Scan for the cell matching the given text and deliver its (X, Y) coordinate at center. 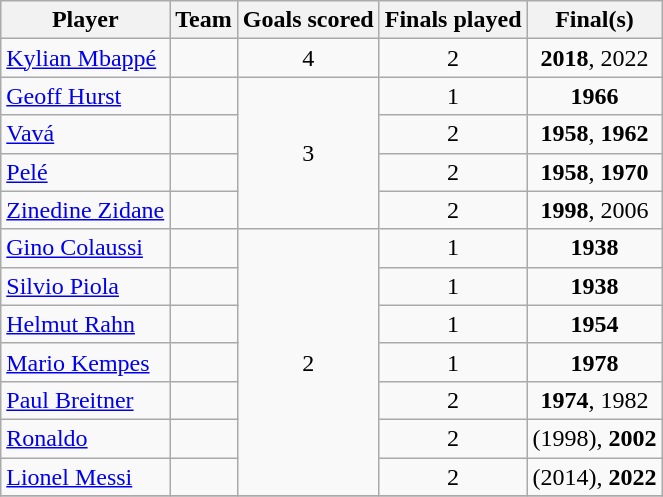
(1998), 2002 (594, 438)
Team (204, 20)
3 (308, 153)
Goals scored (308, 20)
Silvio Piola (86, 286)
Lionel Messi (86, 477)
Zinedine Zidane (86, 210)
1958, 1962 (594, 134)
Mario Kempes (86, 362)
1954 (594, 324)
1998, 2006 (594, 210)
Finals played (453, 20)
1974, 1982 (594, 400)
2018, 2022 (594, 58)
Kylian Mbappé (86, 58)
Pelé (86, 172)
Paul Breitner (86, 400)
(2014), 2022 (594, 477)
Player (86, 20)
Vavá (86, 134)
Final(s) (594, 20)
Ronaldo (86, 438)
1958, 1970 (594, 172)
1978 (594, 362)
1966 (594, 96)
4 (308, 58)
Gino Colaussi (86, 248)
Helmut Rahn (86, 324)
Geoff Hurst (86, 96)
